Find where the given text appears and provide that cell's center as (X, Y) coordinate. 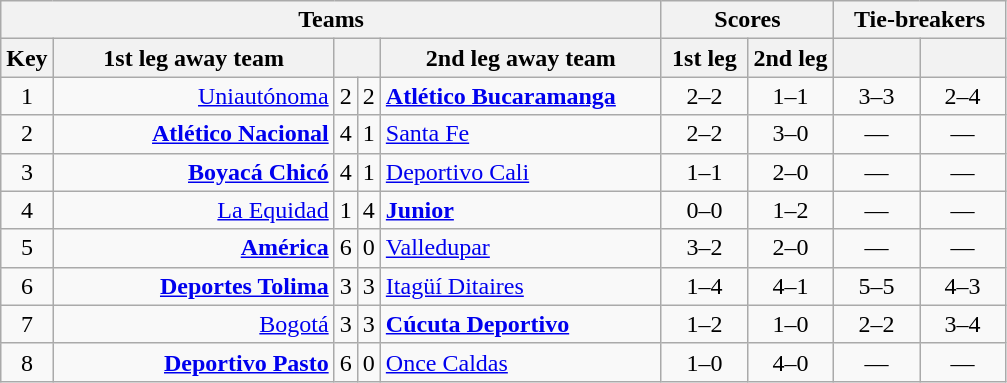
1st leg away team (194, 58)
Teams (332, 20)
Bogotá (194, 324)
1st leg (704, 58)
3–2 (704, 248)
Itagüí Ditaires (520, 286)
3–3 (877, 96)
5 (27, 248)
Valledupar (520, 248)
Cúcuta Deportivo (520, 324)
3–4 (963, 324)
2nd leg (790, 58)
0–0 (704, 210)
Deportes Tolima (194, 286)
La Equidad (194, 210)
Junior (520, 210)
2–4 (963, 96)
Deportivo Cali (520, 172)
4–0 (790, 362)
5–5 (877, 286)
3–0 (790, 134)
Scores (747, 20)
7 (27, 324)
4–1 (790, 286)
Atlético Nacional (194, 134)
Key (27, 58)
8 (27, 362)
Atlético Bucaramanga (520, 96)
Boyacá Chicó (194, 172)
4–3 (963, 286)
Uniautónoma (194, 96)
América (194, 248)
Once Caldas (520, 362)
1–4 (704, 286)
2nd leg away team (520, 58)
Tie-breakers (920, 20)
Deportivo Pasto (194, 362)
Santa Fe (520, 134)
